Determine the [x, y] coordinate at the center of the cell enclosing the given text.  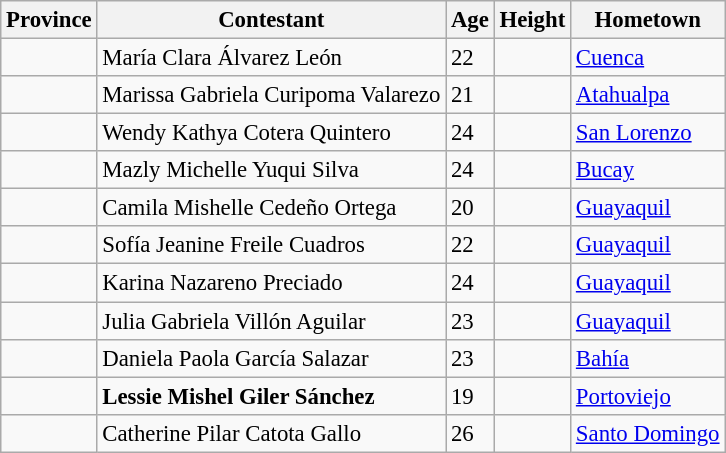
Catherine Pilar Catota Gallo [272, 433]
Santo Domingo [648, 433]
Mazly Michelle Yuqui Silva [272, 170]
Daniela Paola García Salazar [272, 358]
Sofía Jeanine Freile Cuadros [272, 245]
Bahía [648, 358]
Province [49, 20]
Camila Mishelle Cedeño Ortega [272, 208]
San Lorenzo [648, 133]
Bucay [648, 170]
Lessie Mishel Giler Sánchez [272, 396]
26 [470, 433]
Height [532, 20]
20 [470, 208]
21 [470, 95]
Karina Nazareno Preciado [272, 283]
Wendy Kathya Cotera Quintero [272, 133]
Portoviejo [648, 396]
Cuenca [648, 58]
Hometown [648, 20]
Age [470, 20]
Julia Gabriela Villón Aguilar [272, 321]
Marissa Gabriela Curipoma Valarezo [272, 95]
Atahualpa [648, 95]
19 [470, 396]
Contestant [272, 20]
María Clara Álvarez León [272, 58]
